Provide the (x, y) coordinate of the cell's center where the given text is located.  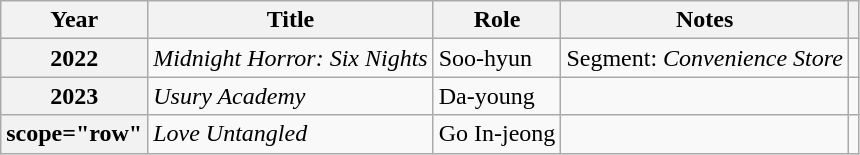
Usury Academy (291, 96)
Year (74, 20)
Notes (704, 20)
Segment: Convenience Store (704, 58)
Love Untangled (291, 134)
Go In-jeong (497, 134)
2022 (74, 58)
2023 (74, 96)
Da-young (497, 96)
Role (497, 20)
Soo-hyun (497, 58)
Midnight Horror: Six Nights (291, 58)
scope="row" (74, 134)
Title (291, 20)
